Identify which cell holds the provided text, then report its (X, Y) central coordinate. 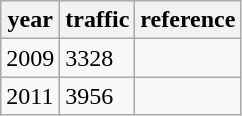
traffic (98, 20)
year (30, 20)
3956 (98, 96)
2011 (30, 96)
reference (188, 20)
3328 (98, 58)
2009 (30, 58)
